Determine the (x, y) coordinate at the center of the cell enclosing the given text.  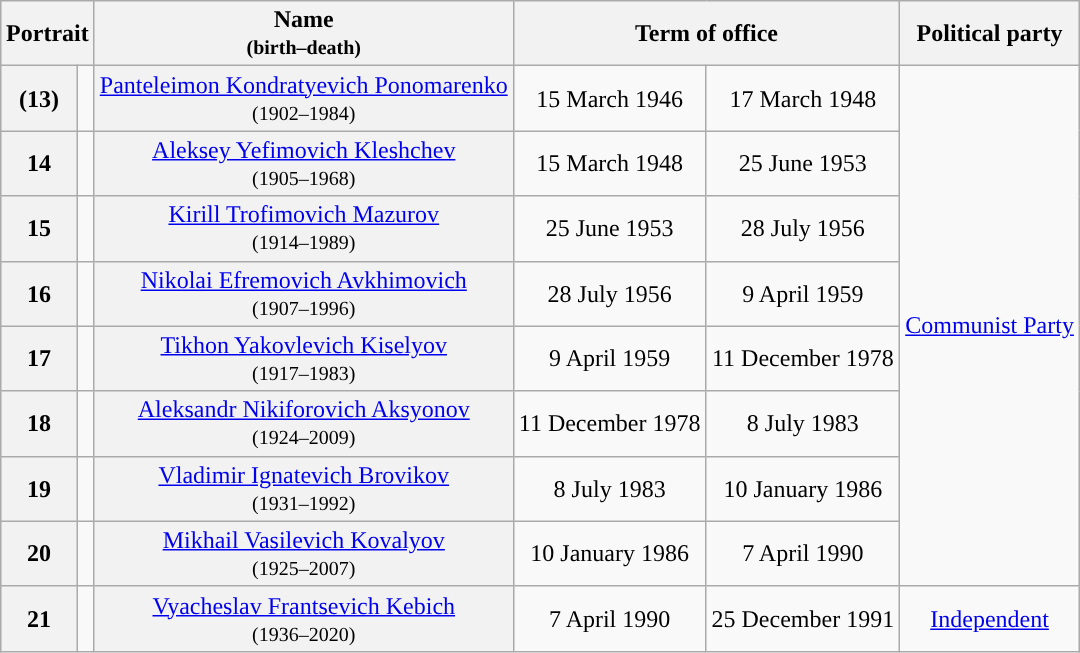
Vladimir Ignatevich Brovikov(1931–1992) (304, 488)
Panteleimon Kondratyevich Ponomarenko(1902–1984) (304, 98)
Independent (990, 618)
19 (40, 488)
25 December 1991 (803, 618)
Aleksandr Nikiforovich Aksyonov(1924–2009) (304, 424)
Nikolai Efremovich Avkhimovich(1907–1996) (304, 294)
Name(birth–death) (304, 34)
Communist Party (990, 326)
Political party (990, 34)
17 (40, 358)
21 (40, 618)
Mikhail Vasilevich Kovalyov(1925–2007) (304, 554)
15 (40, 228)
14 (40, 164)
Portrait (48, 34)
18 (40, 424)
Term of office (706, 34)
17 March 1948 (803, 98)
20 (40, 554)
Tikhon Yakovlevich Kiselyov(1917–1983) (304, 358)
Aleksey Yefimovich Kleshchev(1905–1968) (304, 164)
Kirill Trofimovich Mazurov(1914–1989) (304, 228)
15 March 1946 (610, 98)
Vyacheslav Frantsevich Kebich(1936–2020) (304, 618)
(13) (40, 98)
15 March 1948 (610, 164)
16 (40, 294)
